Scan for the cell matching the given text and deliver its (X, Y) coordinate at center. 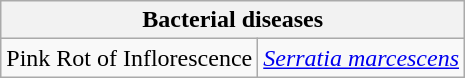
Pink Rot of Inflorescence (130, 58)
Bacterial diseases (233, 20)
Serratia marcescens (362, 58)
